For the text-containing cell, return its midpoint in (X, Y) coordinate format. 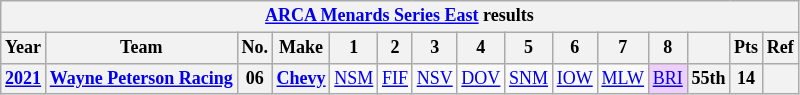
Year (24, 48)
Make (301, 48)
DOV (481, 78)
SNM (529, 78)
2021 (24, 78)
Wayne Peterson Racing (141, 78)
BRI (668, 78)
2 (396, 48)
3 (434, 48)
FIF (396, 78)
NSM (354, 78)
4 (481, 48)
8 (668, 48)
06 (254, 78)
IOW (574, 78)
5 (529, 48)
No. (254, 48)
14 (746, 78)
ARCA Menards Series East results (400, 16)
MLW (622, 78)
1 (354, 48)
6 (574, 48)
Pts (746, 48)
NSV (434, 78)
55th (708, 78)
Ref (780, 48)
7 (622, 48)
Chevy (301, 78)
Team (141, 48)
